From the cell containing the given text, extract its center point as [X, Y] coordinate. 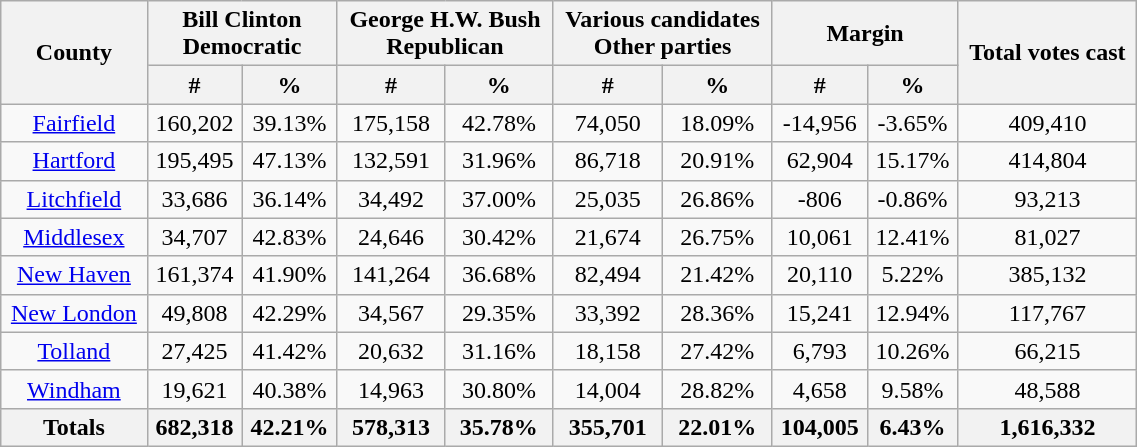
30.80% [499, 389]
93,213 [1048, 199]
-14,956 [820, 123]
42.83% [290, 237]
25,035 [608, 199]
10,061 [820, 237]
47.13% [290, 161]
26.75% [717, 237]
-3.65% [912, 123]
34,492 [391, 199]
160,202 [194, 123]
County [74, 52]
37.00% [499, 199]
42.29% [290, 313]
Margin [865, 34]
20,632 [391, 351]
Middlesex [74, 237]
24,646 [391, 237]
15,241 [820, 313]
31.96% [499, 161]
Windham [74, 389]
Total votes cast [1048, 52]
41.42% [290, 351]
19,621 [194, 389]
George H.W. BushRepublican [445, 34]
39.13% [290, 123]
141,264 [391, 275]
132,591 [391, 161]
41.90% [290, 275]
31.16% [499, 351]
414,804 [1048, 161]
48,588 [1048, 389]
4,658 [820, 389]
Tolland [74, 351]
-806 [820, 199]
18,158 [608, 351]
New Haven [74, 275]
12.94% [912, 313]
195,495 [194, 161]
1,616,332 [1048, 427]
33,686 [194, 199]
Fairfield [74, 123]
682,318 [194, 427]
5.22% [912, 275]
36.68% [499, 275]
21,674 [608, 237]
12.41% [912, 237]
81,027 [1048, 237]
74,050 [608, 123]
409,410 [1048, 123]
14,963 [391, 389]
62,904 [820, 161]
22.01% [717, 427]
36.14% [290, 199]
117,767 [1048, 313]
161,374 [194, 275]
Litchfield [74, 199]
355,701 [608, 427]
20,110 [820, 275]
9.58% [912, 389]
82,494 [608, 275]
18.09% [717, 123]
Totals [74, 427]
33,392 [608, 313]
Bill ClintonDemocratic [242, 34]
14,004 [608, 389]
40.38% [290, 389]
26.86% [717, 199]
27.42% [717, 351]
20.91% [717, 161]
-0.86% [912, 199]
34,707 [194, 237]
49,808 [194, 313]
21.42% [717, 275]
578,313 [391, 427]
New London [74, 313]
Hartford [74, 161]
29.35% [499, 313]
104,005 [820, 427]
10.26% [912, 351]
175,158 [391, 123]
Various candidatesOther parties [662, 34]
35.78% [499, 427]
66,215 [1048, 351]
28.36% [717, 313]
42.21% [290, 427]
6.43% [912, 427]
34,567 [391, 313]
86,718 [608, 161]
385,132 [1048, 275]
42.78% [499, 123]
28.82% [717, 389]
15.17% [912, 161]
6,793 [820, 351]
27,425 [194, 351]
30.42% [499, 237]
